Search for the cell housing the specified text and yield its (x, y) center coordinate. 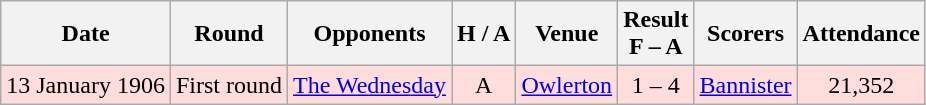
Venue (567, 34)
A (484, 85)
Opponents (370, 34)
Bannister (746, 85)
Date (86, 34)
ResultF – A (656, 34)
The Wednesday (370, 85)
21,352 (861, 85)
1 – 4 (656, 85)
Attendance (861, 34)
First round (228, 85)
Owlerton (567, 85)
H / A (484, 34)
13 January 1906 (86, 85)
Round (228, 34)
Scorers (746, 34)
